Return the (x, y) coordinate for the center point of the cell that contains the specified text.  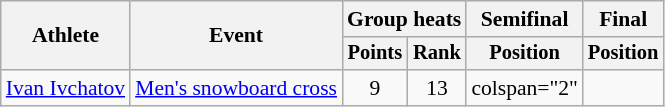
13 (438, 88)
Ivan Ivchatov (66, 88)
Semifinal (524, 19)
Men's snowboard cross (236, 88)
Group heats (404, 19)
Final (623, 19)
Event (236, 36)
colspan="2" (524, 88)
Athlete (66, 36)
Points (375, 54)
Rank (438, 54)
9 (375, 88)
